Find where the given text appears and provide that cell's center as (X, Y) coordinate. 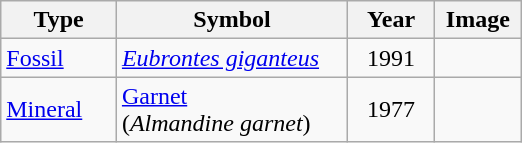
Year (392, 20)
1977 (392, 110)
1991 (392, 58)
Fossil (59, 58)
Eubrontes giganteus (232, 58)
Type (59, 20)
Garnet (Almandine garnet) (232, 110)
Image (478, 20)
Mineral (59, 110)
Symbol (232, 20)
